Return the [x, y] coordinate for the center point of the cell that contains the specified text.  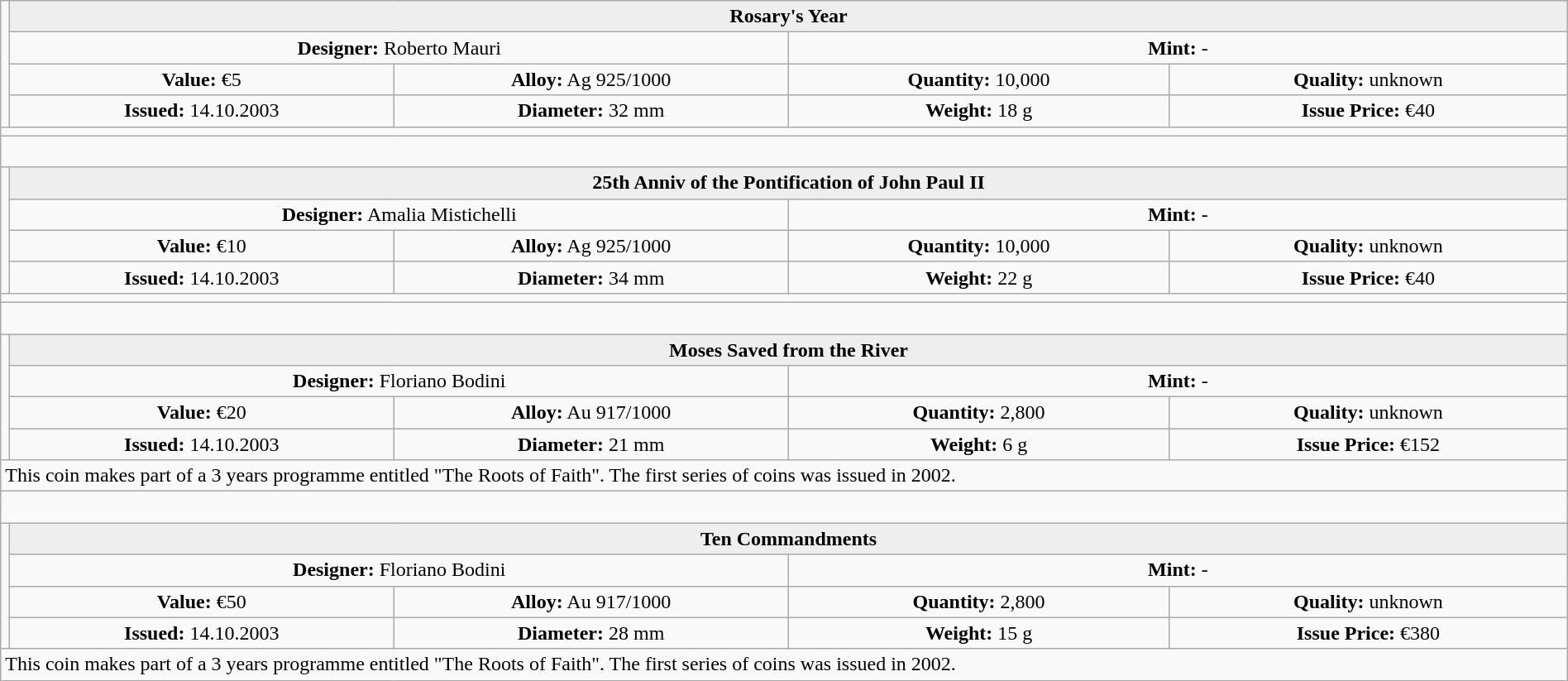
Diameter: 28 mm [591, 633]
Value: €5 [202, 79]
Weight: 6 g [979, 444]
Value: €20 [202, 413]
Ten Commandments [789, 539]
Designer: Amalia Mistichelli [399, 214]
Value: €50 [202, 602]
Designer: Roberto Mauri [399, 48]
Issue Price: €152 [1369, 444]
Diameter: 34 mm [591, 277]
Value: €10 [202, 246]
25th Anniv of the Pontification of John Paul II [789, 183]
Weight: 22 g [979, 277]
Issue Price: €380 [1369, 633]
Moses Saved from the River [789, 350]
Weight: 15 g [979, 633]
Weight: 18 g [979, 111]
Diameter: 32 mm [591, 111]
Diameter: 21 mm [591, 444]
Rosary's Year [789, 17]
